Provide the [X, Y] coordinate of the cell's center where the given text is located.  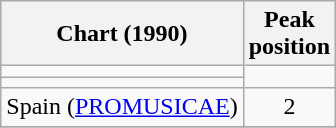
Spain (PROMUSICAE) [122, 107]
2 [289, 107]
Peakposition [289, 34]
Chart (1990) [122, 34]
